Detect which cell encompasses the target text, then output its (X, Y) center coordinate. 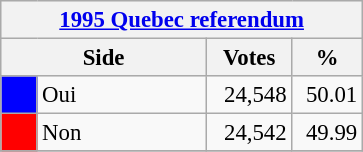
1995 Quebec referendum (182, 20)
24,542 (249, 133)
49.99 (328, 133)
Votes (249, 58)
24,548 (249, 95)
Non (122, 133)
50.01 (328, 95)
Side (104, 58)
Oui (122, 95)
% (328, 58)
